Find where the given text appears and provide that cell's center as [X, Y] coordinate. 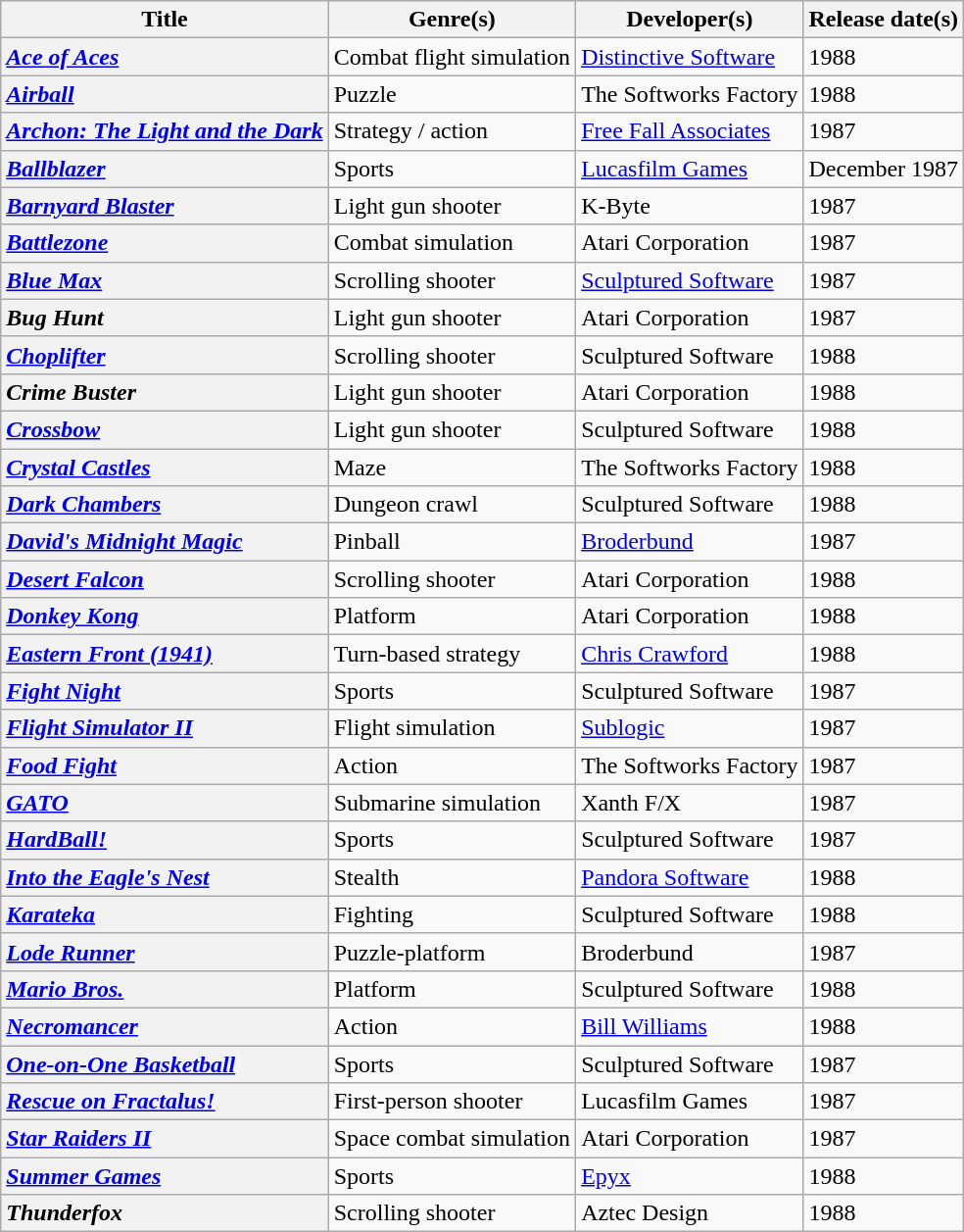
Combat simulation [452, 243]
K-Byte [690, 206]
Maze [452, 468]
December 1987 [884, 169]
Developer(s) [690, 20]
Into the Eagle's Nest [165, 877]
Title [165, 20]
Barnyard Blaster [165, 206]
Strategy / action [452, 131]
Choplifter [165, 355]
Crossbow [165, 429]
One-on-One Basketball [165, 1063]
Aztec Design [690, 1213]
Summer Games [165, 1176]
Fighting [452, 914]
Flight Simulator II [165, 728]
Xanth F/X [690, 803]
Space combat simulation [452, 1139]
Crystal Castles [165, 468]
Thunderfox [165, 1213]
Karateka [165, 914]
Battlezone [165, 243]
Desert Falcon [165, 579]
HardBall! [165, 840]
Crime Buster [165, 392]
Sublogic [690, 728]
Bug Hunt [165, 318]
Puzzle [452, 94]
Dark Chambers [165, 505]
Turn-based strategy [452, 654]
Donkey Kong [165, 616]
Food Fight [165, 765]
Genre(s) [452, 20]
Ballblazer [165, 169]
Chris Crawford [690, 654]
Lode Runner [165, 952]
Ace of Aces [165, 57]
Airball [165, 94]
Stealth [452, 877]
Blue Max [165, 280]
Pandora Software [690, 877]
First-person shooter [452, 1102]
Necromancer [165, 1026]
Star Raiders II [165, 1139]
Distinctive Software [690, 57]
Combat flight simulation [452, 57]
Eastern Front (1941) [165, 654]
Bill Williams [690, 1026]
Puzzle-platform [452, 952]
Flight simulation [452, 728]
Epyx [690, 1176]
Archon: The Light and the Dark [165, 131]
Release date(s) [884, 20]
Free Fall Associates [690, 131]
David's Midnight Magic [165, 542]
GATO [165, 803]
Dungeon crawl [452, 505]
Mario Bros. [165, 989]
Submarine simulation [452, 803]
Rescue on Fractalus! [165, 1102]
Pinball [452, 542]
Fight Night [165, 691]
